Identify which cell holds the provided text, then report its [X, Y] central coordinate. 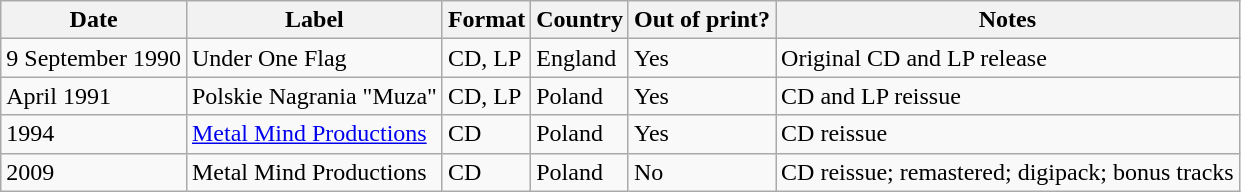
Format [486, 20]
Under One Flag [314, 58]
1994 [94, 134]
2009 [94, 172]
England [580, 58]
Date [94, 20]
Notes [1008, 20]
No [702, 172]
CD reissue [1008, 134]
Country [580, 20]
Original CD and LP release [1008, 58]
Out of print? [702, 20]
April 1991 [94, 96]
Label [314, 20]
9 September 1990 [94, 58]
CD and LP reissue [1008, 96]
Polskie Nagrania "Muza" [314, 96]
CD reissue; remastered; digipack; bonus tracks [1008, 172]
